Determine the [x, y] coordinate at the center of the cell enclosing the given text.  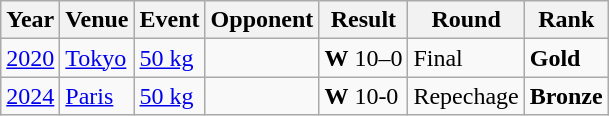
Repechage [466, 96]
Result [364, 20]
Bronze [566, 96]
Final [466, 58]
Year [30, 20]
Event [170, 20]
Opponent [262, 20]
2020 [30, 58]
W 10-0 [364, 96]
Venue [97, 20]
2024 [30, 96]
W 10–0 [364, 58]
Gold [566, 58]
Round [466, 20]
Tokyo [97, 58]
Rank [566, 20]
Paris [97, 96]
